Scan for the cell matching the given text and deliver its (x, y) coordinate at center. 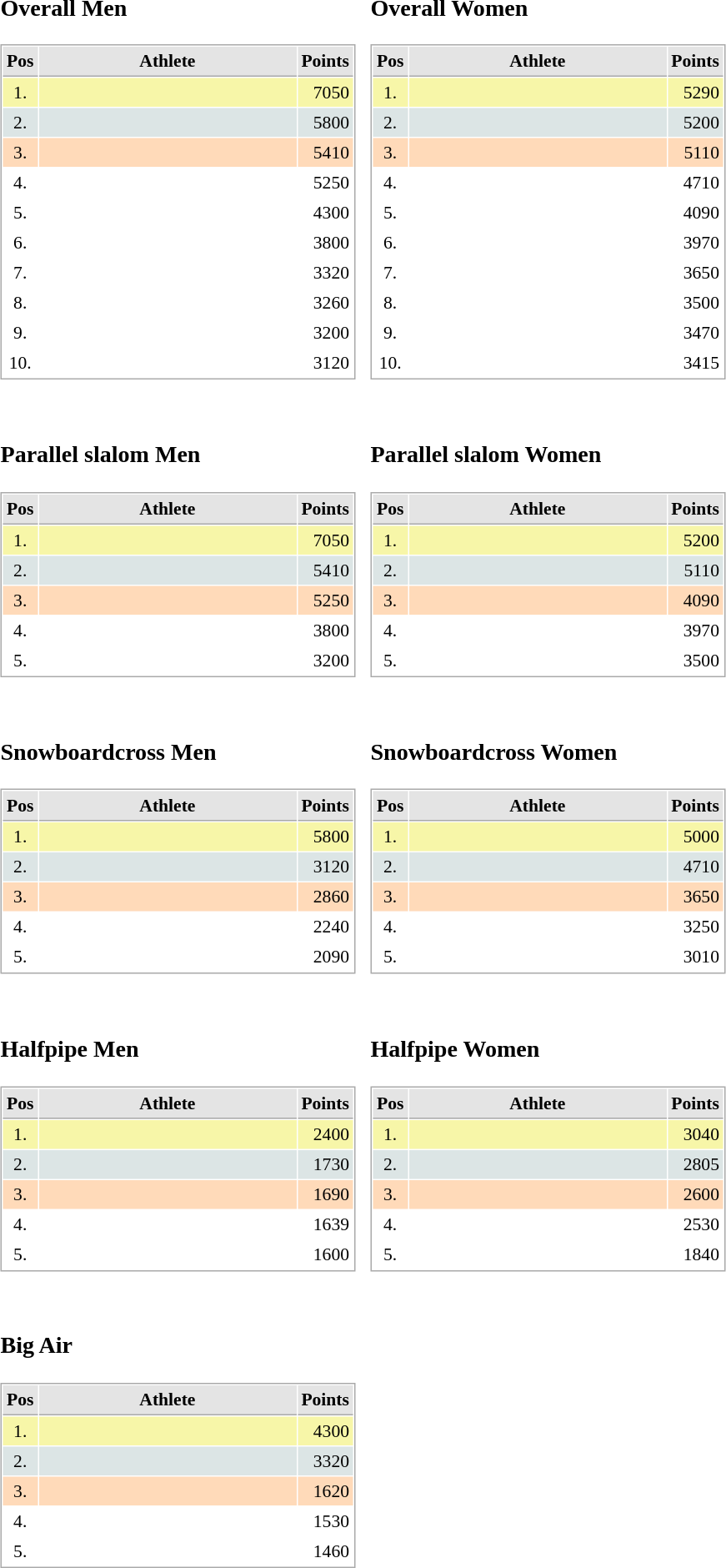
1690 (325, 1194)
1840 (695, 1254)
1530 (325, 1521)
2400 (325, 1134)
2530 (695, 1224)
2600 (695, 1194)
3040 (695, 1134)
2805 (695, 1164)
1460 (325, 1551)
5290 (695, 93)
2240 (325, 927)
1639 (325, 1224)
1730 (325, 1164)
3010 (695, 957)
1600 (325, 1254)
3260 (325, 303)
3250 (695, 927)
5000 (695, 837)
1620 (325, 1491)
3415 (695, 363)
2860 (325, 897)
3470 (695, 333)
2090 (325, 957)
